Find where the given text appears and provide that cell's center as (x, y) coordinate. 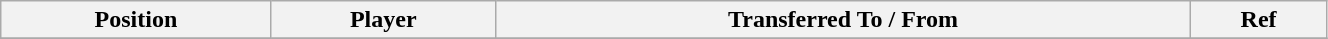
Transferred To / From (842, 20)
Position (136, 20)
Ref (1259, 20)
Player (383, 20)
